Output the (x, y) coordinate of the center of the cell containing the given text.  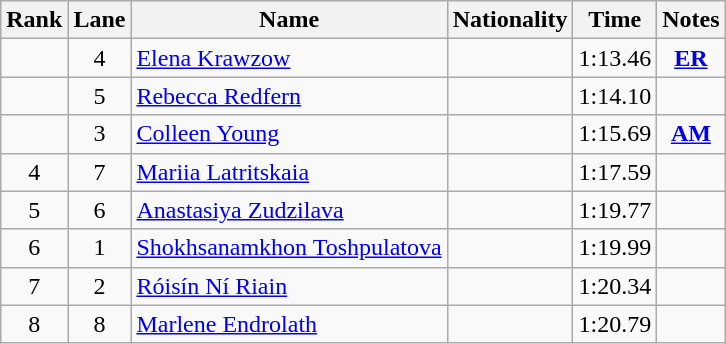
3 (100, 134)
2 (100, 286)
1:17.59 (615, 172)
1:20.79 (615, 324)
1:15.69 (615, 134)
Shokhsanamkhon Toshpulatova (289, 248)
1:20.34 (615, 286)
1:13.46 (615, 58)
Róisín Ní Riain (289, 286)
Elena Krawzow (289, 58)
1:14.10 (615, 96)
1 (100, 248)
Lane (100, 20)
Anastasiya Zudzilava (289, 210)
Rank (34, 20)
Notes (691, 20)
Mariia Latritskaia (289, 172)
Time (615, 20)
Name (289, 20)
1:19.99 (615, 248)
AM (691, 134)
Marlene Endrolath (289, 324)
ER (691, 58)
Colleen Young (289, 134)
Nationality (510, 20)
Rebecca Redfern (289, 96)
1:19.77 (615, 210)
